Locate the cell with the specified text and output its [X, Y] center coordinate. 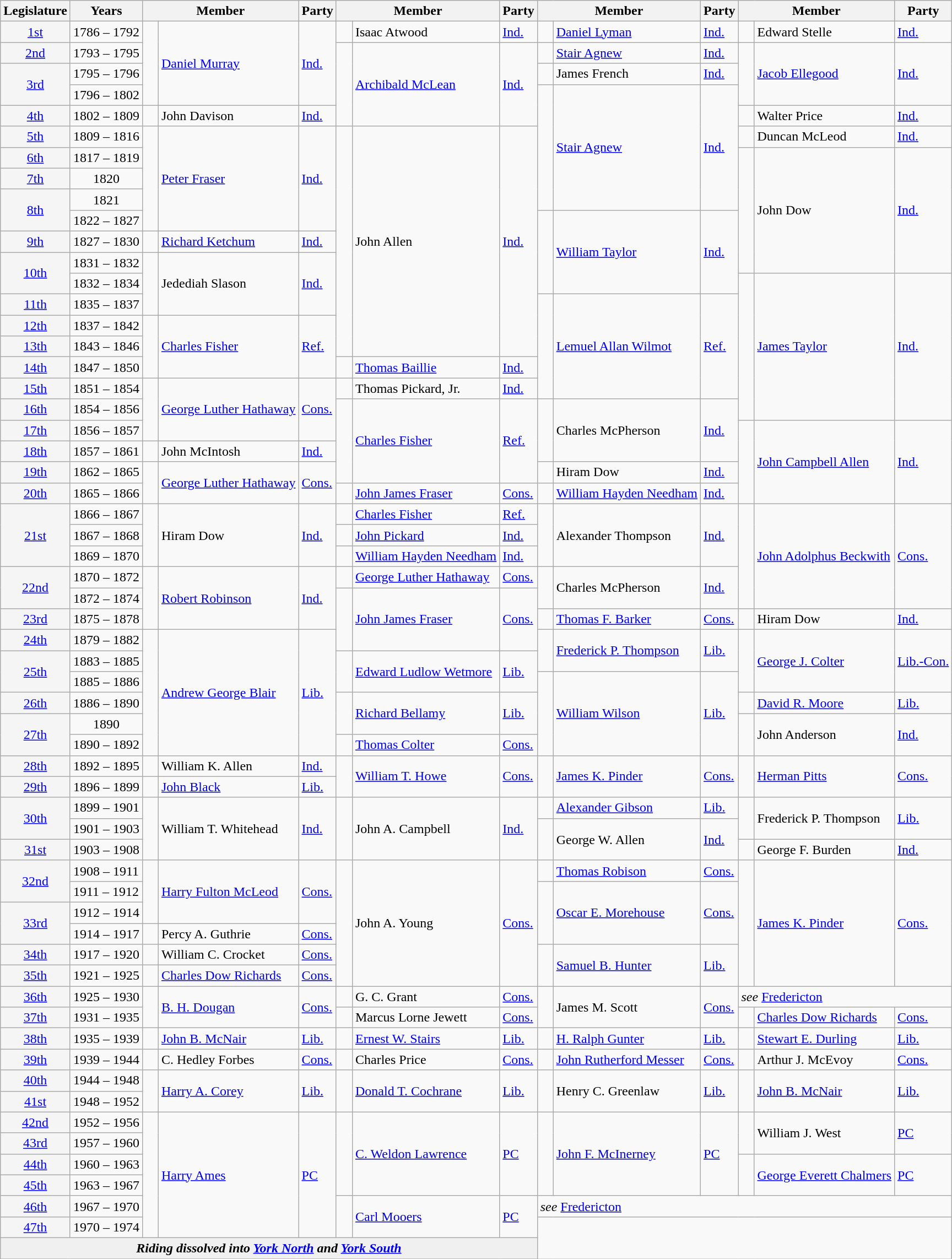
15th [35, 388]
Oscar E. Morehouse [627, 912]
5th [35, 137]
37th [35, 1018]
1901 – 1903 [106, 829]
4th [35, 116]
1867 – 1868 [106, 535]
1879 – 1882 [106, 640]
Daniel Lyman [627, 32]
1802 – 1809 [106, 116]
John Allen [425, 241]
1885 – 1886 [106, 682]
1870 – 1872 [106, 577]
Carl Mooers [425, 1217]
Herman Pitts [824, 776]
1862 – 1865 [106, 472]
24th [35, 640]
1890 [106, 724]
Daniel Murray [228, 63]
1843 – 1846 [106, 347]
Harry Fulton McLeod [228, 891]
Lemuel Allan Wilmot [627, 347]
35th [35, 976]
1847 – 1850 [106, 368]
Arthur J. McEvoy [824, 1060]
22nd [35, 587]
7th [35, 179]
32nd [35, 881]
James M. Scott [627, 1007]
William C. Crocket [228, 955]
34th [35, 955]
Robert Robinson [228, 598]
30th [35, 818]
1914 – 1917 [106, 934]
Richard Ketchum [228, 241]
Jacob Ellegood [824, 74]
John A. Young [425, 923]
1869 – 1870 [106, 556]
C. Weldon Lawrence [425, 1154]
29th [35, 787]
Edward Ludlow Wetmore [425, 672]
H. Ralph Gunter [627, 1039]
Alexander Thompson [627, 535]
David R. Moore [824, 703]
Harry A. Corey [228, 1091]
1831 – 1832 [106, 263]
Charles Price [425, 1060]
1921 – 1925 [106, 976]
Percy A. Guthrie [228, 934]
1865 – 1866 [106, 493]
1835 – 1837 [106, 305]
25th [35, 672]
23rd [35, 619]
28th [35, 766]
John Dow [824, 210]
43rd [35, 1143]
1821 [106, 199]
James French [627, 74]
11th [35, 305]
Riding dissolved into York North and York South [269, 1248]
1939 – 1944 [106, 1060]
Legislature [35, 11]
27th [35, 734]
1793 – 1795 [106, 53]
6th [35, 158]
44th [35, 1164]
1827 – 1830 [106, 241]
William Wilson [627, 714]
10th [35, 273]
1935 – 1939 [106, 1039]
G. C. Grant [425, 997]
1917 – 1920 [106, 955]
1931 – 1935 [106, 1018]
1st [35, 32]
Edward Stelle [824, 32]
12th [35, 326]
1899 – 1901 [106, 808]
Thomas Robison [627, 871]
1820 [106, 179]
1967 – 1970 [106, 1206]
C. Hedley Forbes [228, 1060]
Alexander Gibson [627, 808]
47th [35, 1227]
36th [35, 997]
Walter Price [824, 116]
16th [35, 409]
31st [35, 850]
Isaac Atwood [425, 32]
1837 – 1842 [106, 326]
Richard Bellamy [425, 714]
41st [35, 1101]
Henry C. Greenlaw [627, 1091]
John Black [228, 787]
1890 – 1892 [106, 745]
John Davison [228, 116]
Andrew George Blair [228, 693]
Thomas Colter [425, 745]
John F. McInerney [627, 1154]
1786 – 1792 [106, 32]
1970 – 1974 [106, 1227]
1817 – 1819 [106, 158]
Marcus Lorne Jewett [425, 1018]
Harry Ames [228, 1175]
1912 – 1914 [106, 912]
1911 – 1912 [106, 891]
19th [35, 472]
17th [35, 430]
George J. Colter [824, 661]
Lib.-Con. [923, 661]
1832 – 1834 [106, 284]
William J. West [824, 1133]
Duncan McLeod [824, 137]
1952 – 1956 [106, 1122]
Thomas Pickard, Jr. [425, 388]
1872 – 1874 [106, 598]
Samuel B. Hunter [627, 965]
14th [35, 368]
45th [35, 1185]
Jedediah Slason [228, 284]
1809 – 1816 [106, 137]
26th [35, 703]
40th [35, 1080]
Archibald McLean [425, 84]
1822 – 1827 [106, 220]
1963 – 1967 [106, 1185]
Donald T. Cochrane [425, 1091]
3rd [35, 84]
B. H. Dougan [228, 1007]
1883 – 1885 [106, 661]
1960 – 1963 [106, 1164]
46th [35, 1206]
1857 – 1861 [106, 451]
42nd [35, 1122]
33rd [35, 923]
1944 – 1948 [106, 1080]
George F. Burden [824, 850]
1856 – 1857 [106, 430]
George W. Allen [627, 839]
John A. Campbell [425, 829]
1948 – 1952 [106, 1101]
1957 – 1960 [106, 1143]
John Rutherford Messer [627, 1060]
1875 – 1878 [106, 619]
8th [35, 210]
1795 – 1796 [106, 74]
21st [35, 535]
1896 – 1899 [106, 787]
18th [35, 451]
Thomas Baillie [425, 368]
John Pickard [425, 535]
13th [35, 347]
Years [106, 11]
1892 – 1895 [106, 766]
20th [35, 493]
William T. Whitehead [228, 829]
William T. Howe [425, 776]
Stewart E. Durling [824, 1039]
William Taylor [627, 252]
1851 – 1854 [106, 388]
2nd [35, 53]
1908 – 1911 [106, 871]
9th [35, 241]
John Anderson [824, 734]
Thomas F. Barker [627, 619]
Peter Fraser [228, 179]
George Everett Chalmers [824, 1175]
1903 – 1908 [106, 850]
38th [35, 1039]
39th [35, 1060]
William K. Allen [228, 766]
1866 – 1867 [106, 514]
1854 – 1856 [106, 409]
Ernest W. Stairs [425, 1039]
1925 – 1930 [106, 997]
John Campbell Allen [824, 462]
1886 – 1890 [106, 703]
John McIntosh [228, 451]
James Taylor [824, 347]
John Adolphus Beckwith [824, 556]
1796 – 1802 [106, 95]
